Pinpoint the cell where the given text exists, returning its (x, y) midpoint coordinate. 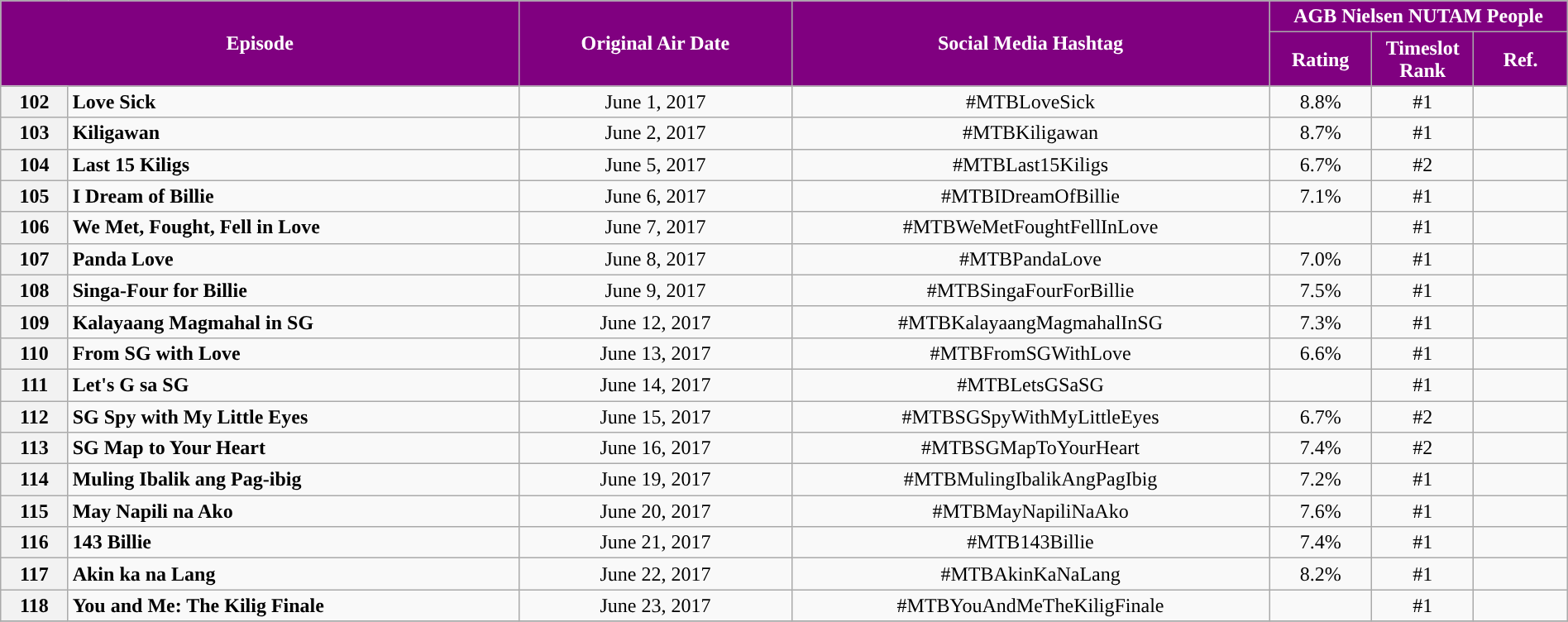
Muling Ibalik ang Pag-ibig (293, 480)
June 8, 2017 (656, 259)
#MTBLoveSick (1030, 102)
#MTBSGMapToYourHeart (1030, 448)
115 (35, 511)
112 (35, 416)
109 (35, 322)
Kiligawan (293, 133)
June 13, 2017 (656, 353)
7.6% (1321, 511)
#MTBSingaFourForBillie (1030, 290)
#MTBKiligawan (1030, 133)
From SG with Love (293, 353)
7.0% (1321, 259)
#MTBLast15Kiligs (1030, 165)
#MTBSGSpyWithMyLittleEyes (1030, 416)
June 21, 2017 (656, 543)
#MTBLetsGSaSG (1030, 385)
8.8% (1321, 102)
103 (35, 133)
106 (35, 227)
June 2, 2017 (656, 133)
Singa-Four for Billie (293, 290)
117 (35, 574)
102 (35, 102)
114 (35, 480)
7.2% (1321, 480)
7.3% (1321, 322)
108 (35, 290)
June 1, 2017 (656, 102)
I Dream of Billie (293, 196)
#MTB143Billie (1030, 543)
June 23, 2017 (656, 605)
#MTBPandaLove (1030, 259)
Original Air Date (656, 43)
June 22, 2017 (656, 574)
June 19, 2017 (656, 480)
We Met, Fought, Fell in Love (293, 227)
111 (35, 385)
107 (35, 259)
Last 15 Kiligs (293, 165)
143 Billie (293, 543)
June 20, 2017 (656, 511)
8.7% (1321, 133)
116 (35, 543)
7.5% (1321, 290)
AGB Nielsen NUTAM People (1418, 17)
TimeslotRank (1422, 60)
June 16, 2017 (656, 448)
7.1% (1321, 196)
Episode (260, 43)
Social Media Hashtag (1030, 43)
110 (35, 353)
Let's G sa SG (293, 385)
105 (35, 196)
8.2% (1321, 574)
June 6, 2017 (656, 196)
You and Me: The Kilig Finale (293, 605)
June 15, 2017 (656, 416)
June 7, 2017 (656, 227)
SG Spy with My Little Eyes (293, 416)
Akin ka na Lang (293, 574)
Rating (1321, 60)
#MTBKalayaangMagmahalInSG (1030, 322)
118 (35, 605)
Kalayaang Magmahal in SG (293, 322)
#MTBIDreamOfBillie (1030, 196)
113 (35, 448)
June 12, 2017 (656, 322)
#MTBWeMetFoughtFellInLove (1030, 227)
#MTBMulingIbalikAngPagIbig (1030, 480)
June 14, 2017 (656, 385)
#MTBMayNapiliNaAko (1030, 511)
#MTBFromSGWithLove (1030, 353)
June 9, 2017 (656, 290)
SG Map to Your Heart (293, 448)
June 5, 2017 (656, 165)
#MTBYouAndMeTheKiligFinale (1030, 605)
Love Sick (293, 102)
6.6% (1321, 353)
Panda Love (293, 259)
#MTBAkinKaNaLang (1030, 574)
Ref. (1520, 60)
104 (35, 165)
May Napili na Ako (293, 511)
